Detect which cell encompasses the target text, then output its (X, Y) center coordinate. 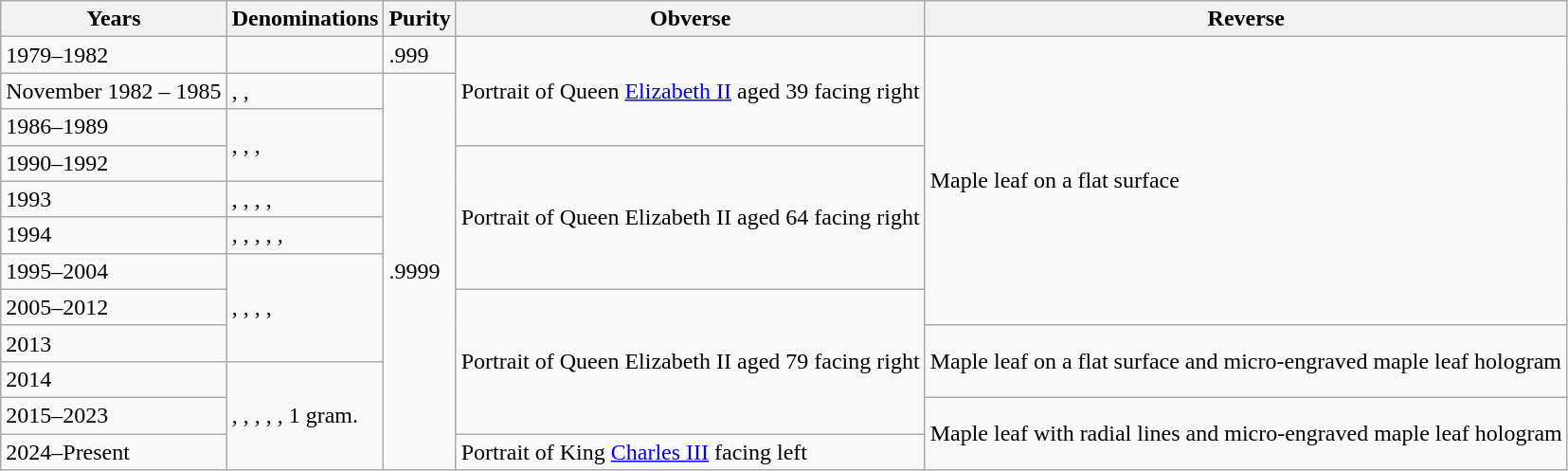
Portrait of Queen Elizabeth II aged 39 facing right (690, 91)
2024–Present (114, 452)
2014 (114, 379)
.9999 (420, 271)
2005–2012 (114, 307)
1990–1992 (114, 163)
, , , , , 1 gram. (305, 415)
, , , , , (305, 235)
, , , (305, 145)
1986–1989 (114, 127)
Maple leaf on a flat surface (1246, 181)
2015–2023 (114, 415)
November 1982 – 1985 (114, 91)
1995–2004 (114, 271)
2013 (114, 343)
Maple leaf with radial lines and micro-engraved maple leaf hologram (1246, 433)
Denominations (305, 19)
.999 (420, 55)
Obverse (690, 19)
1993 (114, 199)
, , (305, 91)
Portrait of Queen Elizabeth II aged 64 facing right (690, 217)
Portrait of King Charles III facing left (690, 452)
Reverse (1246, 19)
Portrait of Queen Elizabeth II aged 79 facing right (690, 361)
1994 (114, 235)
1979–1982 (114, 55)
Maple leaf on a flat surface and micro-engraved maple leaf hologram (1246, 361)
Purity (420, 19)
Years (114, 19)
